Extract the [x, y] coordinate from the center of the cell holding the provided text.  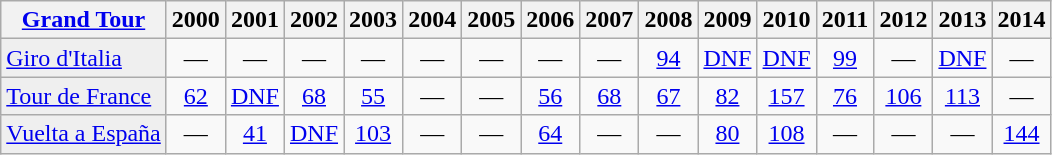
41 [254, 134]
2014 [1022, 20]
2000 [196, 20]
2003 [374, 20]
80 [728, 134]
82 [728, 96]
Grand Tour [84, 20]
Tour de France [84, 96]
55 [374, 96]
99 [845, 58]
2004 [432, 20]
62 [196, 96]
2005 [492, 20]
2009 [728, 20]
64 [550, 134]
Giro d'Italia [84, 58]
94 [668, 58]
2010 [786, 20]
144 [1022, 134]
106 [904, 96]
108 [786, 134]
2008 [668, 20]
157 [786, 96]
103 [374, 134]
2007 [610, 20]
2013 [962, 20]
Vuelta a España [84, 134]
67 [668, 96]
2001 [254, 20]
2012 [904, 20]
76 [845, 96]
56 [550, 96]
113 [962, 96]
2011 [845, 20]
2002 [314, 20]
2006 [550, 20]
